Identify which cell holds the provided text, then report its [X, Y] central coordinate. 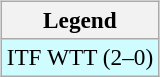
Legend [80, 20]
ITF WTT (2–0) [80, 57]
